Locate the cell with the specified text and output its (X, Y) center coordinate. 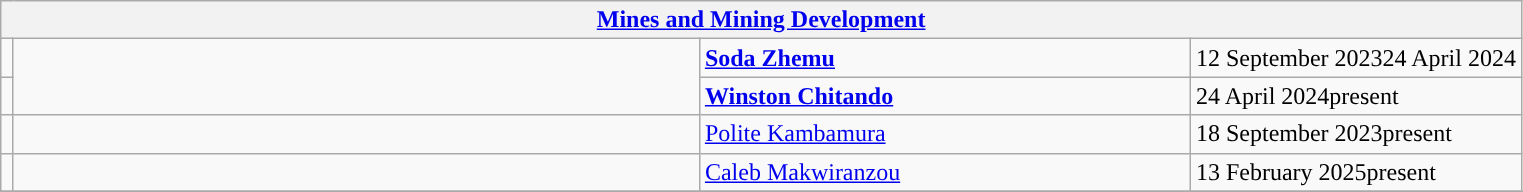
Mines and Mining Development (762, 20)
Caleb Makwiranzou (944, 172)
24 April 2024present (1356, 96)
Soda Zhemu (944, 58)
13 February 2025present (1356, 172)
12 September 202324 April 2024 (1356, 58)
Winston Chitando (944, 96)
18 September 2023present (1356, 134)
Polite Kambamura (944, 134)
